Extract the (x, y) coordinate from the center of the cell holding the provided text.  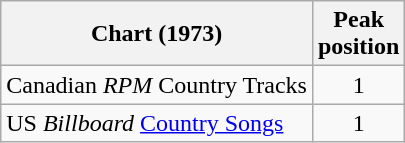
Chart (1973) (157, 34)
US Billboard Country Songs (157, 123)
Canadian RPM Country Tracks (157, 85)
Peakposition (358, 34)
